Pinpoint the cell where the given text exists, returning its (x, y) midpoint coordinate. 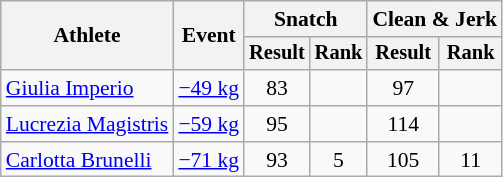
97 (403, 88)
Snatch (306, 19)
Event (208, 36)
−59 kg (208, 124)
95 (277, 124)
Clean & Jerk (434, 19)
Giulia Imperio (88, 88)
−49 kg (208, 88)
Lucrezia Magistris (88, 124)
Athlete (88, 36)
83 (277, 88)
114 (403, 124)
